Return (X, Y) of the center of cell containing provided text 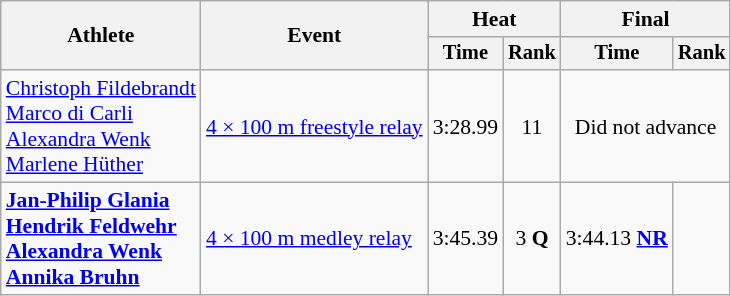
3 Q (532, 239)
4 × 100 m medley relay (314, 239)
Christoph FildebrandtMarco di CarliAlexandra WenkMarlene Hüther (101, 126)
11 (532, 126)
Jan-Philip GlaniaHendrik FeldwehrAlexandra WenkAnnika Bruhn (101, 239)
Heat (494, 19)
Event (314, 36)
3:45.39 (466, 239)
4 × 100 m freestyle relay (314, 126)
3:28.99 (466, 126)
Final (646, 19)
3:44.13 NR (617, 239)
Did not advance (646, 126)
Athlete (101, 36)
